Return the (x, y) coordinate for the center point of the cell that contains the specified text.  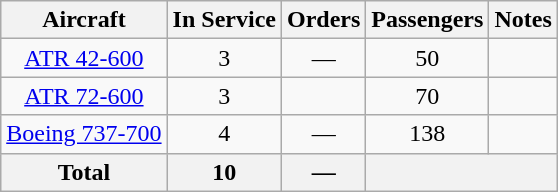
70 (428, 96)
Orders (323, 20)
50 (428, 58)
ATR 72-600 (84, 96)
In Service (224, 20)
4 (224, 134)
Boeing 737-700 (84, 134)
Passengers (428, 20)
Aircraft (84, 20)
138 (428, 134)
ATR 42-600 (84, 58)
10 (224, 172)
Total (84, 172)
Notes (523, 20)
